Detect which cell encompasses the target text, then output its (x, y) center coordinate. 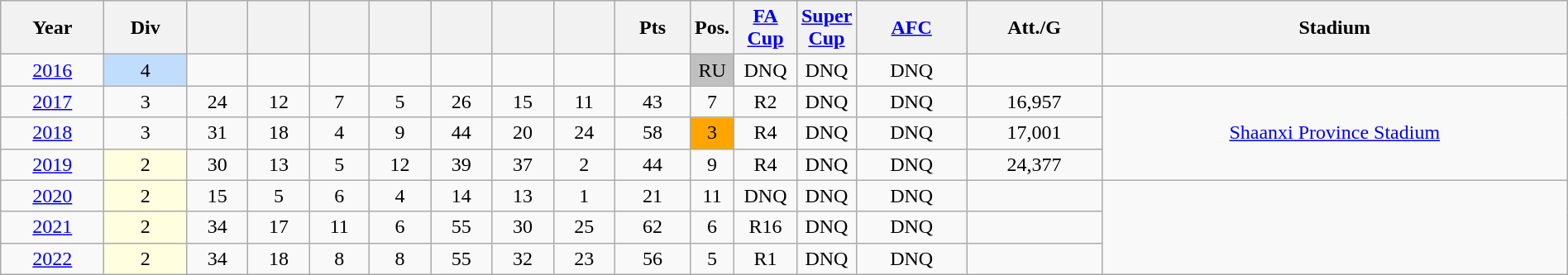
20 (523, 133)
2016 (53, 70)
Pts (652, 28)
Shaanxi Province Stadium (1335, 133)
R16 (766, 227)
RU (713, 70)
FA Cup (766, 28)
25 (584, 227)
Pos. (713, 28)
Super Cup (826, 28)
39 (461, 164)
2021 (53, 227)
1 (584, 196)
24,377 (1034, 164)
43 (652, 102)
R2 (766, 102)
21 (652, 196)
Stadium (1335, 28)
R1 (766, 258)
14 (461, 196)
17 (279, 227)
Att./G (1034, 28)
AFC (911, 28)
2022 (53, 258)
37 (523, 164)
16,957 (1034, 102)
56 (652, 258)
Year (53, 28)
23 (584, 258)
31 (218, 133)
17,001 (1034, 133)
62 (652, 227)
2019 (53, 164)
2020 (53, 196)
58 (652, 133)
2017 (53, 102)
26 (461, 102)
Div (146, 28)
2018 (53, 133)
32 (523, 258)
